Identify which cell holds the provided text, then report its (x, y) central coordinate. 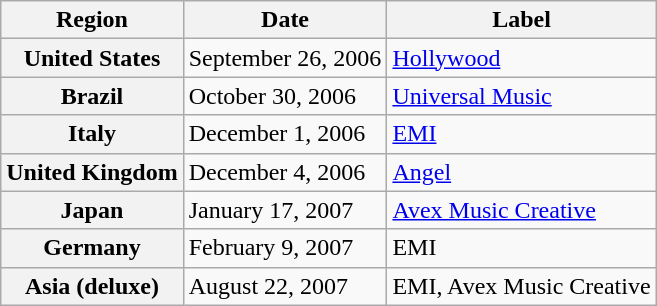
August 22, 2007 (285, 286)
Date (285, 20)
Germany (92, 248)
Region (92, 20)
December 1, 2006 (285, 134)
October 30, 2006 (285, 96)
United Kingdom (92, 172)
January 17, 2007 (285, 210)
Hollywood (522, 58)
Universal Music (522, 96)
December 4, 2006 (285, 172)
Brazil (92, 96)
United States (92, 58)
Label (522, 20)
Avex Music Creative (522, 210)
EMI, Avex Music Creative (522, 286)
Angel (522, 172)
Japan (92, 210)
September 26, 2006 (285, 58)
February 9, 2007 (285, 248)
Italy (92, 134)
Asia (deluxe) (92, 286)
